Identify which cell holds the provided text, then report its (x, y) central coordinate. 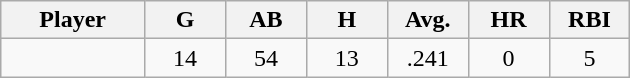
0 (508, 58)
AB (266, 20)
.241 (428, 58)
H (346, 20)
5 (590, 58)
54 (266, 58)
14 (186, 58)
G (186, 20)
HR (508, 20)
Player (73, 20)
Avg. (428, 20)
RBI (590, 20)
13 (346, 58)
